Pinpoint the cell where the given text exists, returning its (X, Y) midpoint coordinate. 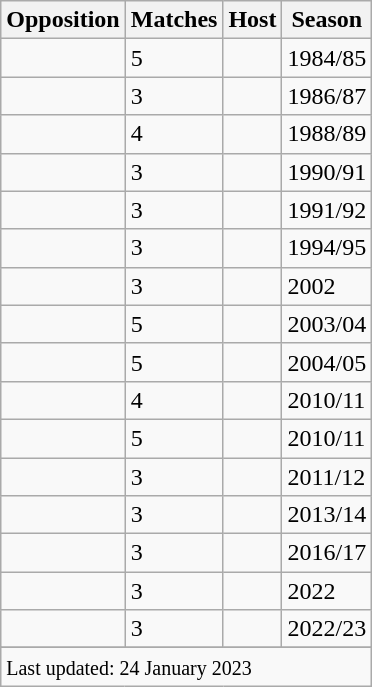
1986/87 (327, 96)
2022 (327, 591)
Matches (174, 20)
Season (327, 20)
Opposition (63, 20)
2004/05 (327, 362)
2022/23 (327, 629)
Host (252, 20)
1988/89 (327, 134)
1994/95 (327, 248)
2016/17 (327, 553)
2003/04 (327, 324)
1990/91 (327, 172)
2011/12 (327, 477)
1984/85 (327, 58)
2002 (327, 286)
1991/92 (327, 210)
2013/14 (327, 515)
Last updated: 24 January 2023 (186, 667)
